Search for the cell housing the specified text and yield its (X, Y) center coordinate. 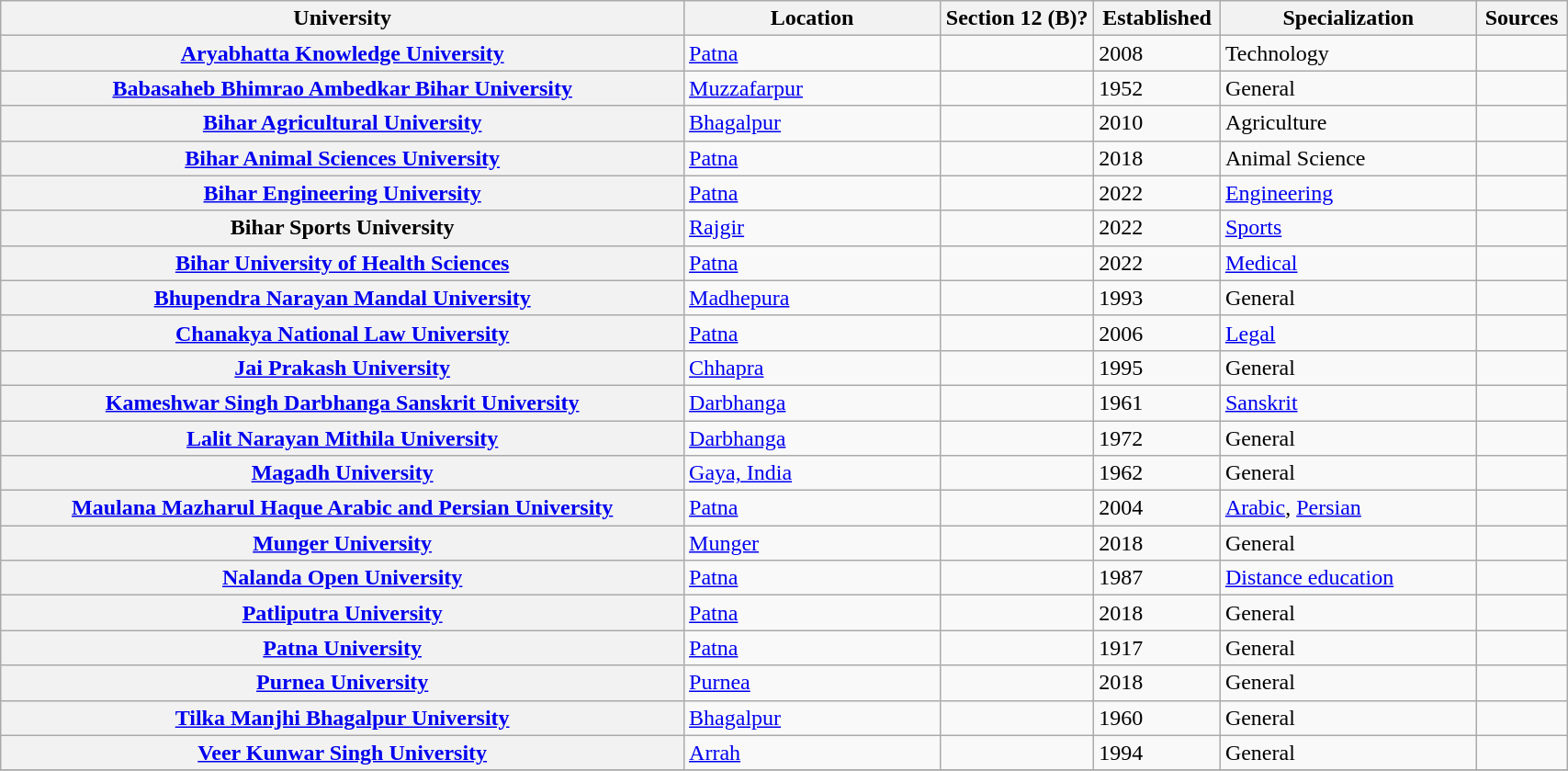
Purnea (812, 683)
Rajgir (812, 228)
Nalanda Open University (343, 578)
Jai Prakash University (343, 368)
Lalit Narayan Mithila University (343, 438)
Bihar Sports University (343, 228)
1960 (1157, 718)
Specialization (1348, 18)
Aryabhatta Knowledge University (343, 53)
Kameshwar Singh Darbhanga Sanskrit University (343, 403)
2008 (1157, 53)
1961 (1157, 403)
Bhupendra Narayan Mandal University (343, 298)
1962 (1157, 473)
Bihar Engineering University (343, 193)
Legal (1348, 333)
Muzzafarpur (812, 88)
Munger (812, 543)
Gaya, India (812, 473)
Tilka Manjhi Bhagalpur University (343, 718)
Bihar University of Health Sciences (343, 263)
Purnea University (343, 683)
2004 (1157, 508)
Engineering (1348, 193)
Sources (1521, 18)
1987 (1157, 578)
Sports (1348, 228)
Veer Kunwar Singh University (343, 753)
Bihar Agricultural University (343, 123)
University (343, 18)
Maulana Mazharul Haque Arabic and Persian University (343, 508)
Magadh University (343, 473)
Bihar Animal Sciences University (343, 158)
2010 (1157, 123)
Established (1157, 18)
Technology (1348, 53)
2006 (1157, 333)
Sanskrit (1348, 403)
Agriculture (1348, 123)
Chhapra (812, 368)
Madhepura (812, 298)
Babasaheb Bhimrao Ambedkar Bihar University (343, 88)
Medical (1348, 263)
Chanakya National Law University (343, 333)
Patliputra University (343, 613)
1917 (1157, 648)
1994 (1157, 753)
Munger University (343, 543)
1995 (1157, 368)
Section 12 (B)? (1016, 18)
1972 (1157, 438)
Location (812, 18)
1952 (1157, 88)
Arrah (812, 753)
Patna University (343, 648)
1993 (1157, 298)
Arabic, Persian (1348, 508)
Distance education (1348, 578)
Animal Science (1348, 158)
